Return the [x, y] coordinate for the center point of the cell that contains the specified text.  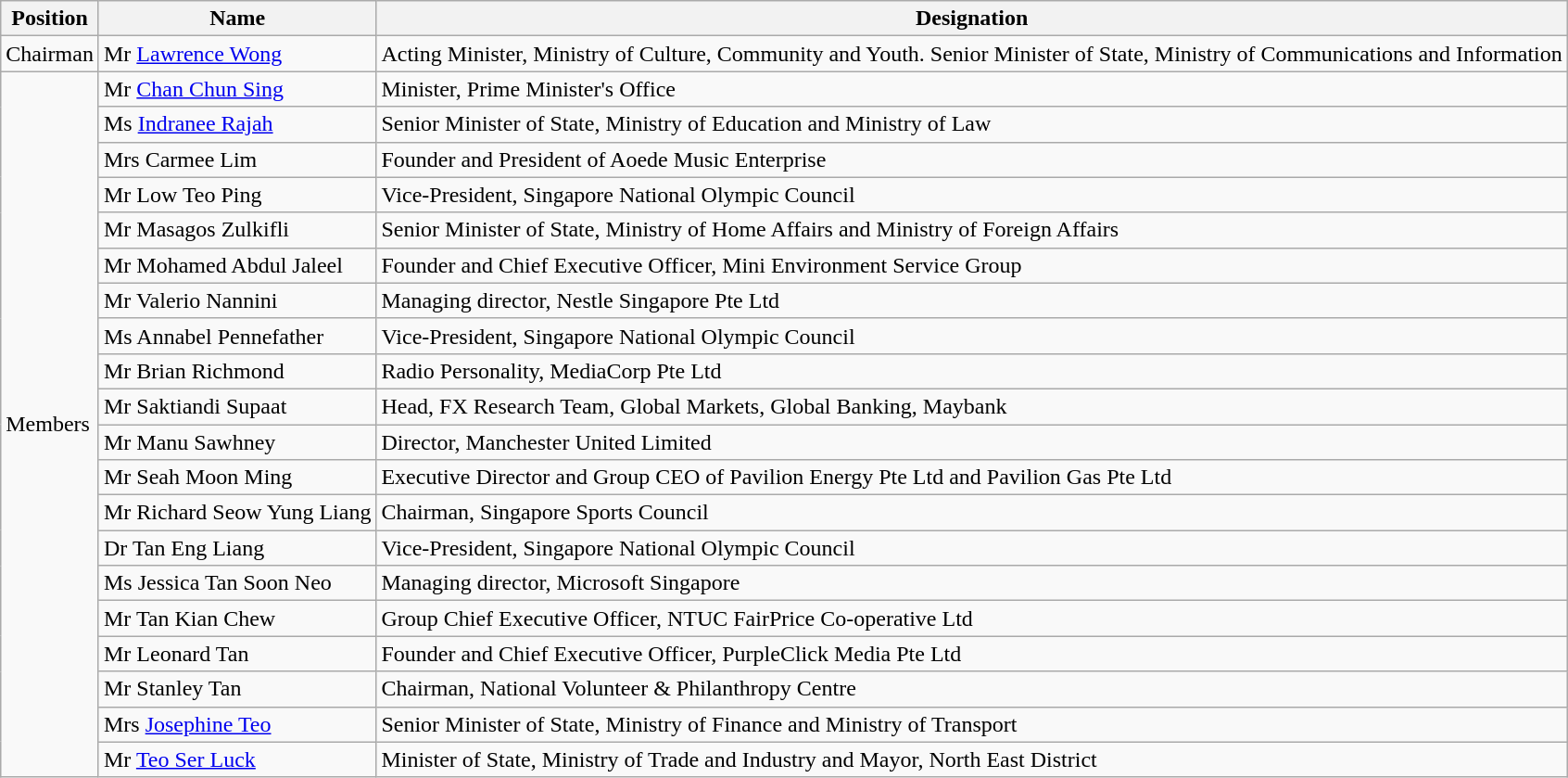
Mrs Josephine Teo [237, 724]
Minister, Prime Minister's Office [971, 89]
Mr Teo Ser Luck [237, 759]
Mr Manu Sawhney [237, 442]
Group Chief Executive Officer, NTUC FairPrice Co-operative Ltd [971, 619]
Mr Masagos Zulkifli [237, 230]
Head, FX Research Team, Global Markets, Global Banking, Maybank [971, 406]
Members [50, 425]
Senior Minister of State, Ministry of Finance and Ministry of Transport [971, 724]
Mr Chan Chun Sing [237, 89]
Mr Brian Richmond [237, 371]
Mrs Carmee Lim [237, 159]
Managing director, Microsoft Singapore [971, 583]
Mr Tan Kian Chew [237, 619]
Director, Manchester United Limited [971, 442]
Senior Minister of State, Ministry of Home Affairs and Ministry of Foreign Affairs [971, 230]
Chairman, National Volunteer & Philanthropy Centre [971, 689]
Managing director, Nestle Singapore Pte Ltd [971, 300]
Founder and Chief Executive Officer, Mini Environment Service Group [971, 265]
Mr Richard Seow Yung Liang [237, 513]
Mr Seah Moon Ming [237, 478]
Executive Director and Group CEO of Pavilion Energy Pte Ltd and Pavilion Gas Pte Ltd [971, 478]
Designation [971, 19]
Mr Mohamed Abdul Jaleel [237, 265]
Minister of State, Ministry of Trade and Industry and Mayor, North East District [971, 759]
Mr Leonard Tan [237, 654]
Position [50, 19]
Name [237, 19]
Senior Minister of State, Ministry of Education and Ministry of Law [971, 124]
Chairman [50, 54]
Acting Minister, Ministry of Culture, Community and Youth. Senior Minister of State, Ministry of Communications and Information [971, 54]
Ms Annabel Pennefather [237, 336]
Mr Lawrence Wong [237, 54]
Ms Jessica Tan Soon Neo [237, 583]
Ms Indranee Rajah [237, 124]
Mr Stanley Tan [237, 689]
Radio Personality, MediaCorp Pte Ltd [971, 371]
Founder and President of Aoede Music Enterprise [971, 159]
Mr Valerio Nannini [237, 300]
Dr Tan Eng Liang [237, 548]
Founder and Chief Executive Officer, PurpleClick Media Pte Ltd [971, 654]
Chairman, Singapore Sports Council [971, 513]
Mr Low Teo Ping [237, 195]
Mr Saktiandi Supaat [237, 406]
